Capture the cell that displays the provided text and extract its (x, y) central coordinate. 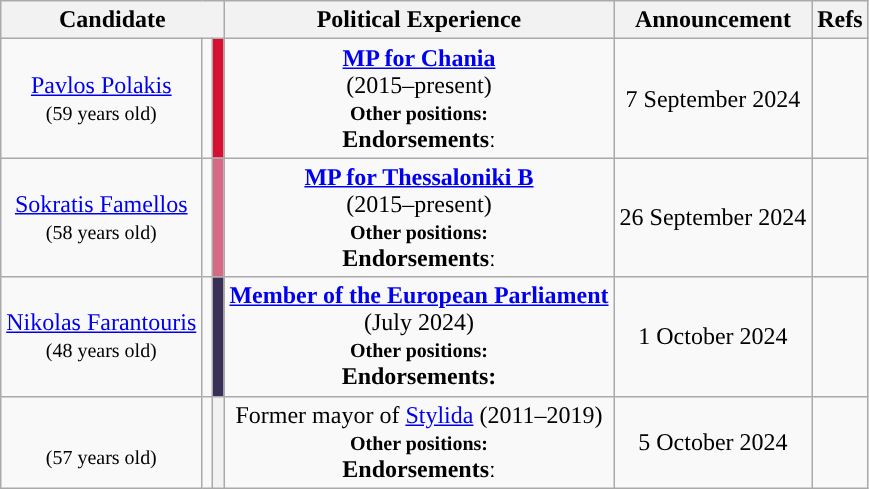
5 October 2024 (713, 442)
Candidate (112, 20)
MP for Thessaloniki B(2015–present)Other positions:Endorsementsː (419, 218)
1 October 2024 (713, 336)
Member of the European Parliament(July 2024)Other positions: Endorsements: (419, 336)
Political Experience (419, 20)
Refs (840, 20)
Sokratis Famellos(58 years old) (102, 218)
Pavlos Polakis(59 years old) (102, 98)
MP for Chania(2015–present)Other positions:Endorsementsː (419, 98)
Former mayor of Stylida (2011–2019) Other positions: Endorsementsː (419, 442)
26 September 2024 (713, 218)
Announcement (713, 20)
7 September 2024 (713, 98)
Nikolas Farantouris(48 years old) (102, 336)
(57 years old) (102, 442)
